Determine the [x, y] coordinate at the center of the cell enclosing the given text.  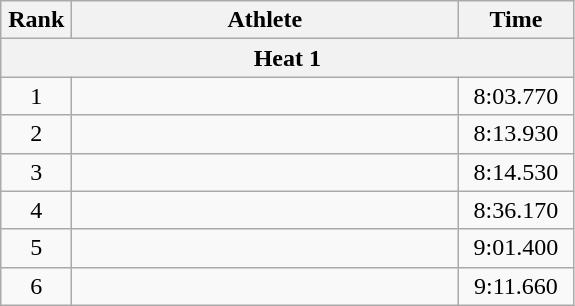
8:14.530 [516, 172]
3 [36, 172]
5 [36, 248]
Time [516, 20]
9:11.660 [516, 286]
2 [36, 134]
9:01.400 [516, 248]
Athlete [265, 20]
6 [36, 286]
1 [36, 96]
4 [36, 210]
Heat 1 [288, 58]
8:36.170 [516, 210]
8:13.930 [516, 134]
Rank [36, 20]
8:03.770 [516, 96]
